From the cell containing the given text, extract its center point as (x, y) coordinate. 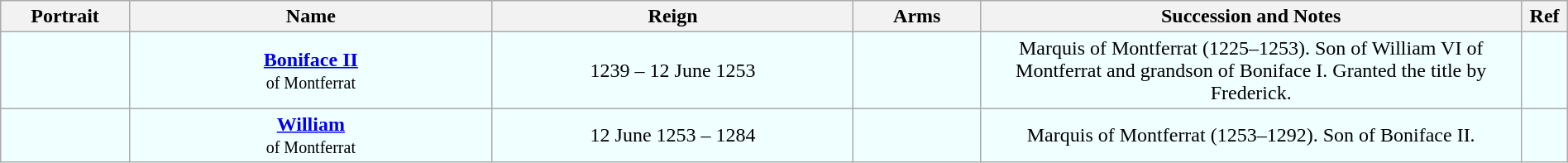
Succession and Notes (1251, 17)
Arms (917, 17)
Marquis of Montferrat (1225–1253). Son of William VI of Montferrat and grandson of Boniface I. Granted the title by Frederick. (1251, 70)
1239 – 12 June 1253 (673, 70)
Reign (673, 17)
Williamof Montferrat (311, 136)
Portrait (65, 17)
Boniface IIof Montferrat (311, 70)
Marquis of Montferrat (1253–1292). Son of Boniface II. (1251, 136)
Name (311, 17)
Ref (1545, 17)
12 June 1253 – 1284 (673, 136)
